For the text-containing cell, return its midpoint in [X, Y] coordinate format. 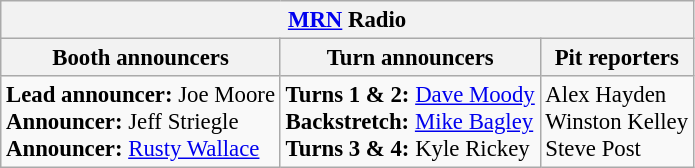
Lead announcer: Joe MooreAnnouncer: Jeff StriegleAnnouncer: Rusty Wallace [141, 122]
Turns 1 & 2: Dave MoodyBackstretch: Mike BagleyTurns 3 & 4: Kyle Rickey [410, 122]
Pit reporters [616, 58]
Alex HaydenWinston KelleySteve Post [616, 122]
MRN Radio [348, 20]
Booth announcers [141, 58]
Turn announcers [410, 58]
